Find where the given text appears and provide that cell's center as [x, y] coordinate. 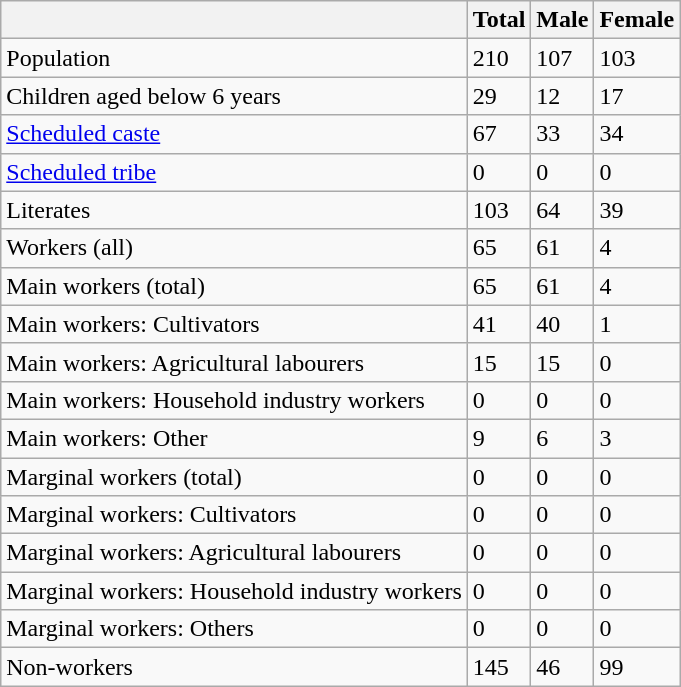
107 [562, 58]
210 [499, 58]
Total [499, 20]
Non-workers [234, 667]
Marginal workers: Household industry workers [234, 591]
1 [637, 324]
Children aged below 6 years [234, 96]
Main workers: Agricultural labourers [234, 362]
40 [562, 324]
17 [637, 96]
9 [499, 438]
67 [499, 134]
29 [499, 96]
33 [562, 134]
Marginal workers: Cultivators [234, 515]
145 [499, 667]
Population [234, 58]
Marginal workers (total) [234, 477]
Marginal workers: Others [234, 629]
Marginal workers: Agricultural labourers [234, 553]
99 [637, 667]
34 [637, 134]
Workers (all) [234, 248]
Scheduled tribe [234, 172]
3 [637, 438]
Literates [234, 210]
64 [562, 210]
6 [562, 438]
41 [499, 324]
12 [562, 96]
46 [562, 667]
Main workers (total) [234, 286]
Main workers: Other [234, 438]
Female [637, 20]
Main workers: Cultivators [234, 324]
Scheduled caste [234, 134]
Male [562, 20]
Main workers: Household industry workers [234, 400]
39 [637, 210]
